Capture the cell that displays the provided text and extract its [X, Y] central coordinate. 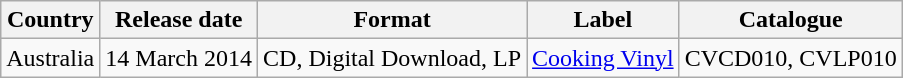
Cooking Vinyl [604, 58]
14 March 2014 [179, 58]
Country [50, 20]
CVCD010, CVLP010 [790, 58]
Label [604, 20]
Catalogue [790, 20]
Format [392, 20]
CD, Digital Download, LP [392, 58]
Australia [50, 58]
Release date [179, 20]
